Detect which cell encompasses the target text, then output its [x, y] center coordinate. 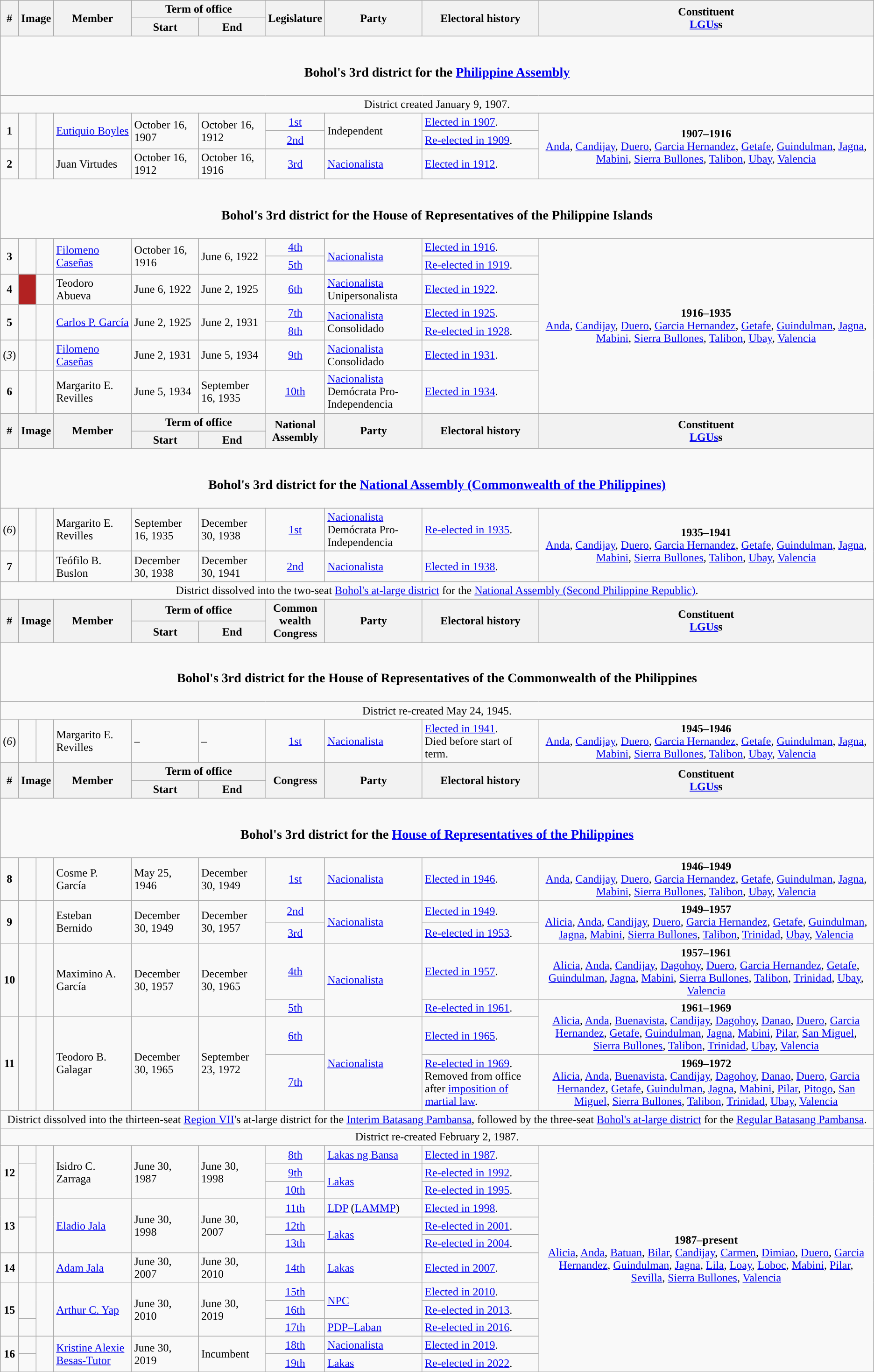
11 [9, 1064]
15th [295, 1292]
NationalAssembly [295, 431]
Re-elected in 1909. [480, 140]
District re-created May 24, 1945. [437, 711]
Elected in 1957. [480, 971]
11th [295, 1208]
2 [9, 163]
Bohol's 3rd district for the House of Representatives of the Philippines [437, 827]
PDP–Laban [374, 1327]
Re-elected in 1969.Removed from office after imposition of martial law. [480, 1082]
Re-elected in 2001. [480, 1226]
1907–1916Anda, Candijay, Duero, Garcia Hernandez, Getafe, Guindulman, Jagna, Mabini, Sierra Bullones, Talibon, Ubay, Valencia [706, 146]
Incumbent [232, 1354]
1935–1941Anda, Candijay, Duero, Garcia Hernandez, Getafe, Guindulman, Jagna, Mabini, Sierra Bullones, Talibon, Ubay, Valencia [706, 545]
Elected in 1949. [480, 911]
Re-elected in 1992. [480, 1173]
13 [9, 1226]
Re-elected in 1928. [480, 331]
CommonwealthCongress [295, 621]
Re-elected in 2022. [480, 1363]
Arthur C. Yap [92, 1309]
Maximino A. García [92, 980]
Re-elected in 2013. [480, 1309]
Carlos P. García [92, 322]
Cosme P. García [92, 879]
Elected in 1938. [480, 566]
6 [9, 392]
LDP (LAMMP) [374, 1208]
Elected in 1998. [480, 1208]
Teodoro B. Galagar [92, 1064]
District created January 9, 1907. [437, 104]
10 [9, 980]
Elected in 2007. [480, 1267]
18th [295, 1345]
Eladio Jala [92, 1226]
District dissolved into the two-seat Bohol's at-large district for the National Assembly (Second Philippine Republic). [437, 590]
Independent [374, 131]
Lakas ng Bansa [374, 1155]
June 30, 1987 [165, 1173]
Elected in 1922. [480, 290]
Re-elected in 2016. [480, 1327]
4 [9, 290]
12th [295, 1226]
14th [295, 1267]
19th [295, 1363]
Bohol's 3rd district for the House of Representatives of the Philippine Islands [437, 208]
Re-elected in 1961. [480, 1008]
9 [9, 922]
14 [9, 1267]
Kristine Alexie Besas-Tutor [92, 1354]
1916–1935Anda, Candijay, Duero, Garcia Hernandez, Getafe, Guindulman, Jagna, Mabini, Sierra Bullones, Talibon, Ubay, Valencia [706, 326]
October 16, 1907 [165, 131]
Elected in 1946. [480, 879]
Elected in 1934. [480, 392]
8 [9, 879]
Re-elected in 1995. [480, 1190]
September 23, 1972 [232, 1064]
Elected in 1965. [480, 1036]
1949–1957Alicia, Anda, Candijay, Duero, Garcia Hernandez, Getafe, Guindulman, Jagna, Mabini, Sierra Bullones, Talibon, Trinidad, Ubay, Valencia [706, 922]
Eutiquio Boyles [92, 131]
Elected in 2010. [480, 1292]
Re-elected in 1919. [480, 265]
Elected in 1941.Died before start of term. [480, 741]
Bohol's 3rd district for the National Assembly (Commonwealth of the Philippines) [437, 478]
Teodoro Abueva [92, 290]
Esteban Bernido [92, 922]
Legislature [295, 18]
Adam Jala [92, 1267]
Re-elected in 1953. [480, 933]
Elected in 2019. [480, 1345]
Elected in 1916. [480, 248]
1945–1946Anda, Candijay, Duero, Garcia Hernandez, Getafe, Guindulman, Jagna, Mabini, Sierra Bullones, Talibon, Ubay, Valencia [706, 741]
Elected in 1912. [480, 163]
7 [9, 566]
Teófilo B. Buslon [92, 566]
5 [9, 322]
1946–1949Anda, Candijay, Duero, Garcia Hernandez, Getafe, Guindulman, Jagna, Mabini, Sierra Bullones, Talibon, Ubay, Valencia [706, 879]
1 [9, 131]
Bohol's 3rd district for the House of Representatives of the Commonwealth of the Philippines [437, 672]
Elected in 1987. [480, 1155]
Juan Virtudes [92, 163]
15 [9, 1309]
Elected in 1925. [480, 313]
3 [9, 256]
NPC [374, 1301]
Bohol's 3rd district for the Philippine Assembly [437, 65]
District re-created February 2, 1987. [437, 1137]
Isidro C. Zarraga [92, 1173]
Elected in 1907. [480, 122]
12 [9, 1173]
Congress [295, 780]
Elected in 1931. [480, 355]
Re-elected in 2004. [480, 1244]
NacionalistaUnipersonalista [374, 290]
May 25, 1946 [165, 879]
December 30, 1941 [232, 566]
Re-elected in 1935. [480, 530]
17th [295, 1327]
(3) [9, 355]
16 [9, 1354]
16th [295, 1309]
13th [295, 1244]
